Determine the [X, Y] coordinate at the center of the cell enclosing the given text.  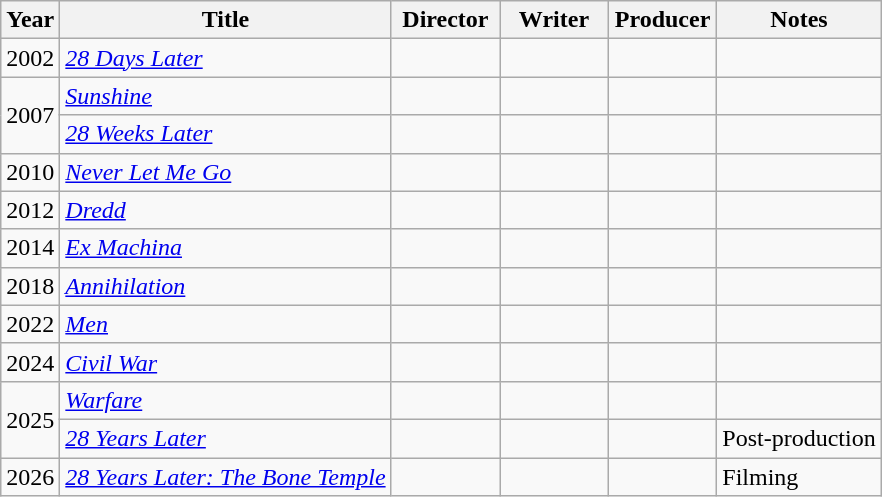
Filming [799, 477]
Never Let Me Go [226, 172]
Men [226, 324]
Ex Machina [226, 248]
Civil War [226, 362]
2018 [30, 286]
2012 [30, 210]
2014 [30, 248]
28 Years Later: The Bone Temple [226, 477]
Director [446, 20]
2026 [30, 477]
Title [226, 20]
Producer [662, 20]
28 Weeks Later [226, 134]
Warfare [226, 400]
Annihilation [226, 286]
28 Years Later [226, 438]
Sunshine [226, 96]
Dredd [226, 210]
2007 [30, 115]
Writer [554, 20]
28 Days Later [226, 58]
2002 [30, 58]
Notes [799, 20]
2010 [30, 172]
2022 [30, 324]
Year [30, 20]
2024 [30, 362]
2025 [30, 419]
Post-production [799, 438]
